Detect which cell encompasses the target text, then output its (X, Y) center coordinate. 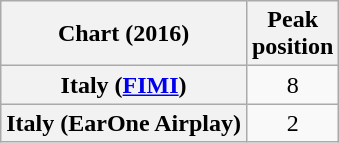
2 (292, 123)
8 (292, 85)
Italy (EarOne Airplay) (124, 123)
Chart (2016) (124, 34)
Italy (FIMI) (124, 85)
Peakposition (292, 34)
